Pinpoint the cell where the given text exists, returning its (x, y) midpoint coordinate. 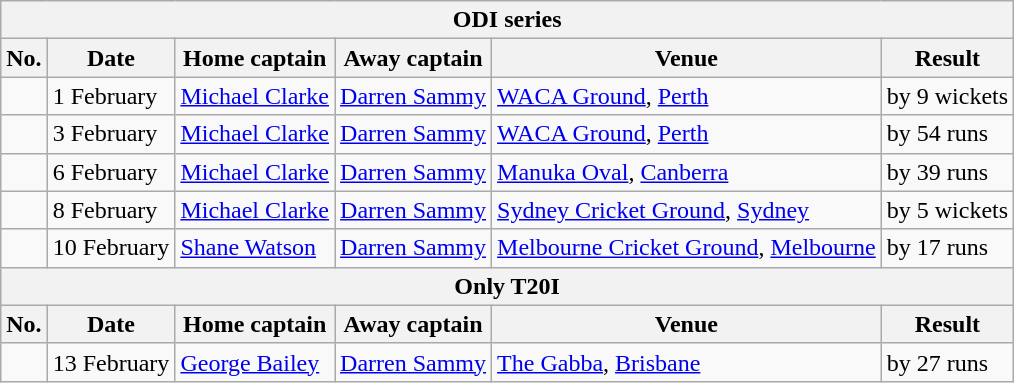
George Bailey (255, 362)
by 54 runs (947, 134)
10 February (111, 248)
13 February (111, 362)
ODI series (508, 20)
Melbourne Cricket Ground, Melbourne (687, 248)
8 February (111, 210)
by 39 runs (947, 172)
by 27 runs (947, 362)
6 February (111, 172)
by 9 wickets (947, 96)
Shane Watson (255, 248)
by 5 wickets (947, 210)
The Gabba, Brisbane (687, 362)
Sydney Cricket Ground, Sydney (687, 210)
Manuka Oval, Canberra (687, 172)
1 February (111, 96)
by 17 runs (947, 248)
3 February (111, 134)
Only T20I (508, 286)
